Locate the cell with the specified text and output its (X, Y) center coordinate. 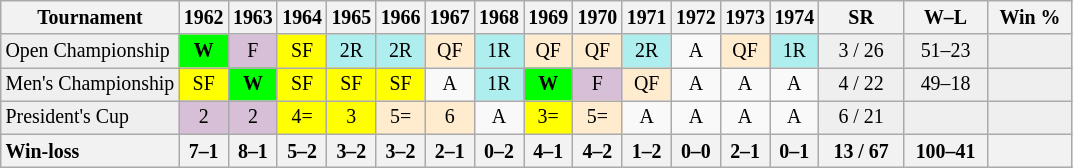
1–2 (646, 152)
1964 (302, 18)
3 (352, 118)
100–41 (945, 152)
13 / 67 (861, 152)
1969 (548, 18)
8–1 (252, 152)
1970 (598, 18)
6 / 21 (861, 118)
0–1 (794, 152)
0–2 (498, 152)
1972 (696, 18)
49–18 (945, 84)
1966 (400, 18)
4= (302, 118)
1965 (352, 18)
4–2 (598, 152)
4–1 (548, 152)
0–0 (696, 152)
5–2 (302, 152)
1963 (252, 18)
1962 (204, 18)
Men's Championship (90, 84)
1967 (450, 18)
4 / 22 (861, 84)
3= (548, 118)
3 / 26 (861, 50)
1971 (646, 18)
Win % (1030, 18)
6 (450, 118)
President's Cup (90, 118)
1968 (498, 18)
1974 (794, 18)
1973 (744, 18)
W–L (945, 18)
Tournament (90, 18)
7–1 (204, 152)
Open Championship (90, 50)
51–23 (945, 50)
SR (861, 18)
Win-loss (90, 152)
